Provide the [x, y] coordinate of the cell's center where the given text is located.  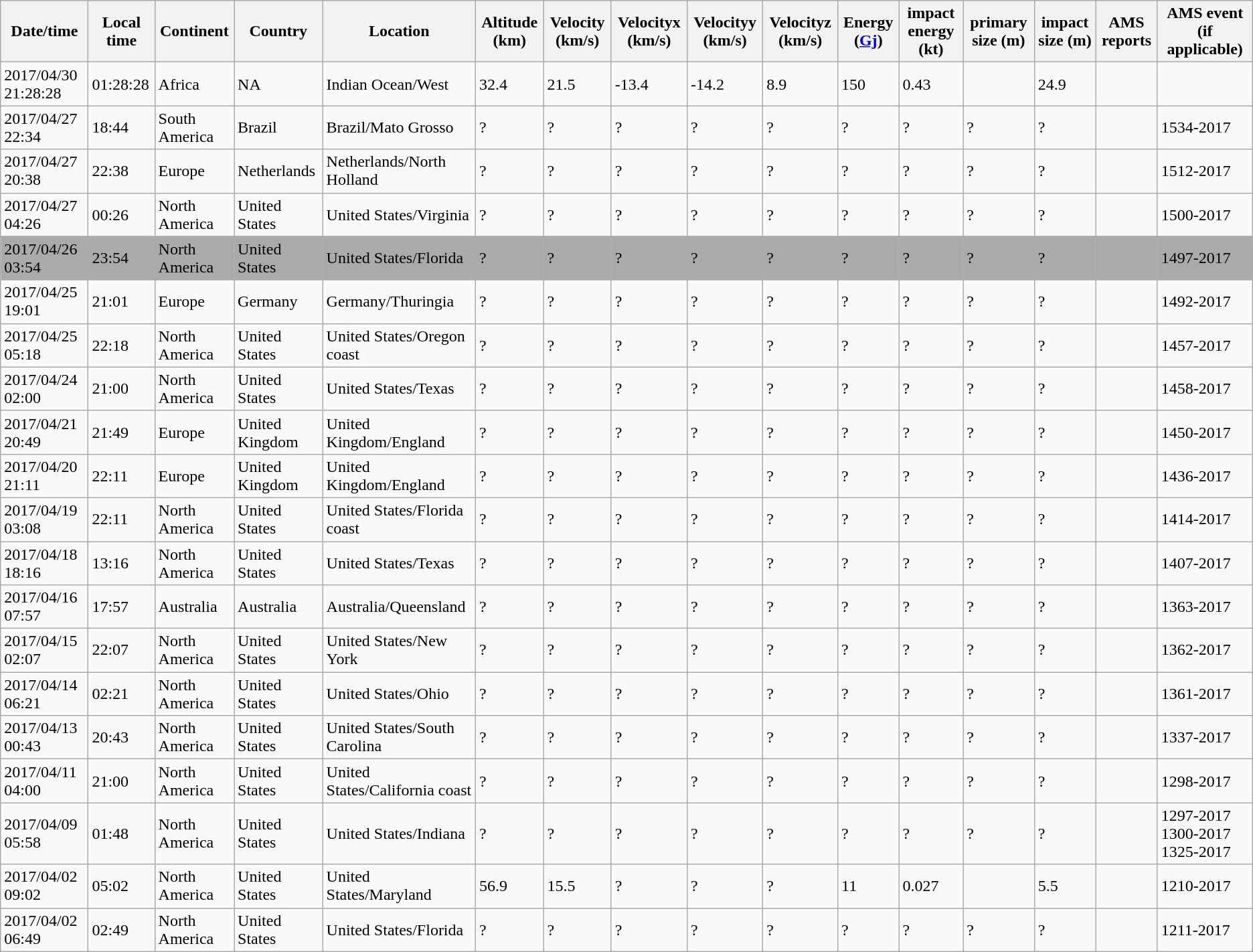
Indian Ocean/West [399, 84]
United States/South Carolina [399, 738]
Country [278, 31]
United States/Virginia [399, 214]
2017/04/25 19:01 [44, 301]
United States/California coast [399, 781]
Netherlands [278, 171]
1458-2017 [1205, 388]
-14.2 [724, 84]
1407-2017 [1205, 562]
impact size (m) [1065, 31]
2017/04/14 06:21 [44, 694]
2017/04/19 03:08 [44, 520]
Germany [278, 301]
2017/04/02 06:49 [44, 929]
2017/04/16 07:57 [44, 607]
AMS reports [1126, 31]
2017/04/02 09:02 [44, 886]
5.5 [1065, 886]
1492-2017 [1205, 301]
56.9 [509, 886]
2017/04/27 04:26 [44, 214]
02:49 [122, 929]
Velocityy (km/s) [724, 31]
1363-2017 [1205, 607]
0.027 [931, 886]
8.9 [801, 84]
Velocityx (km/s) [649, 31]
1361-2017 [1205, 694]
2017/04/27 20:38 [44, 171]
2017/04/25 05:18 [44, 345]
0.43 [931, 84]
2017/04/18 18:16 [44, 562]
17:57 [122, 607]
Velocity (km/s) [577, 31]
21:49 [122, 432]
United States/Maryland [399, 886]
Brazil [278, 127]
21.5 [577, 84]
2017/04/11 04:00 [44, 781]
United States/Ohio [399, 694]
05:02 [122, 886]
2017/04/24 02:00 [44, 388]
Energy (Gj) [869, 31]
1210-2017 [1205, 886]
22:38 [122, 171]
-13.4 [649, 84]
Netherlands/North Holland [399, 171]
1297-20171300-20171325-2017 [1205, 834]
Local time [122, 31]
18:44 [122, 127]
22:07 [122, 651]
Location [399, 31]
1500-2017 [1205, 214]
2017/04/30 21:28:28 [44, 84]
1450-2017 [1205, 432]
1298-2017 [1205, 781]
2017/04/26 03:54 [44, 258]
Velocityz (km/s) [801, 31]
13:16 [122, 562]
1457-2017 [1205, 345]
United States/Oregon coast [399, 345]
1337-2017 [1205, 738]
00:26 [122, 214]
01:28:28 [122, 84]
32.4 [509, 84]
2017/04/20 21:11 [44, 475]
02:21 [122, 694]
11 [869, 886]
AMS event (if applicable) [1205, 31]
01:48 [122, 834]
Brazil/Mato Grosso [399, 127]
2017/04/09 05:58 [44, 834]
1512-2017 [1205, 171]
24.9 [1065, 84]
Germany/Thuringia [399, 301]
22:18 [122, 345]
1362-2017 [1205, 651]
2017/04/13 00:43 [44, 738]
NA [278, 84]
United States/Indiana [399, 834]
South America [194, 127]
United States/New York [399, 651]
2017/04/21 20:49 [44, 432]
15.5 [577, 886]
20:43 [122, 738]
Africa [194, 84]
impact energy (kt) [931, 31]
Altitude (km) [509, 31]
United States/Florida coast [399, 520]
1497-2017 [1205, 258]
1211-2017 [1205, 929]
21:01 [122, 301]
1534-2017 [1205, 127]
2017/04/27 22:34 [44, 127]
Date/time [44, 31]
23:54 [122, 258]
primary size (m) [999, 31]
1436-2017 [1205, 475]
Continent [194, 31]
1414-2017 [1205, 520]
2017/04/15 02:07 [44, 651]
150 [869, 84]
Australia/Queensland [399, 607]
